Find where the given text appears and provide that cell's center as [X, Y] coordinate. 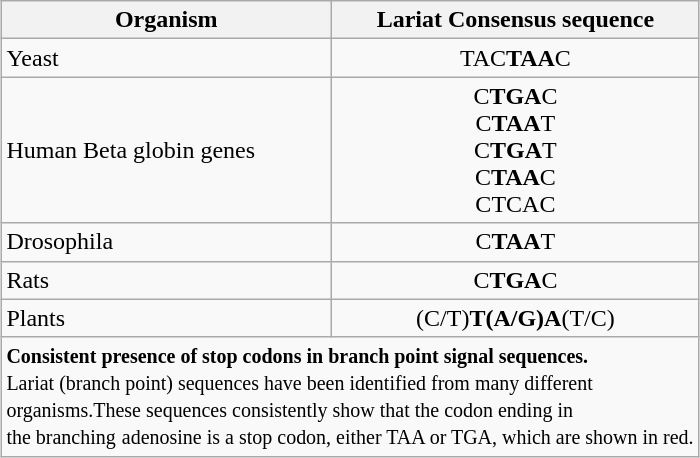
Plants [166, 318]
CTAAT [516, 242]
(C/T)T(A/G)A(T/C) [516, 318]
CTGACCTAATCTGATCTAACCTCAC [516, 150]
TACTAAC [516, 58]
Yeast [166, 58]
Drosophila [166, 242]
Rats [166, 280]
Organism [166, 20]
Human Beta globin genes [166, 150]
Lariat Consensus sequence [516, 20]
CTGAC [516, 280]
